From the cell containing the given text, extract its center point as [X, Y] coordinate. 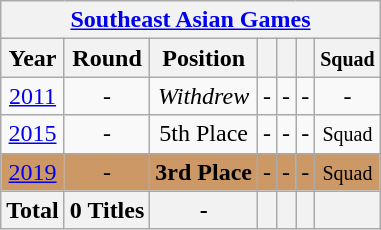
0 Titles [107, 210]
Southeast Asian Games [190, 20]
2011 [33, 96]
3rd Place [204, 172]
5th Place [204, 134]
Total [33, 210]
Year [33, 58]
2015 [33, 134]
Position [204, 58]
2019 [33, 172]
Round [107, 58]
Withdrew [204, 96]
